Locate the cell with the specified text and output its (X, Y) center coordinate. 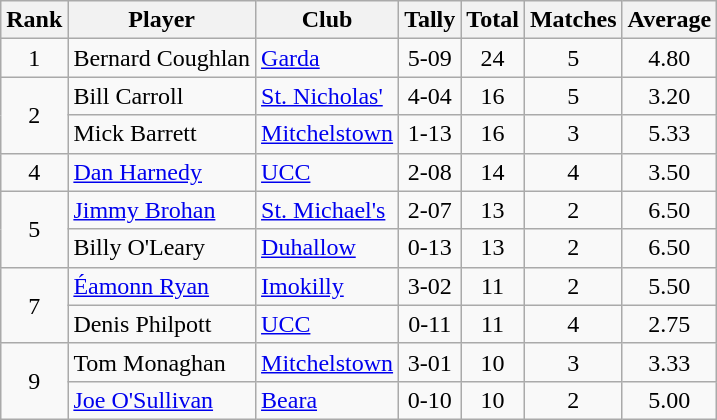
Tom Monaghan (162, 362)
Éamonn Ryan (162, 286)
7 (34, 305)
Bernard Coughlan (162, 58)
Player (162, 20)
Average (670, 20)
1-13 (430, 134)
Matches (573, 20)
4.80 (670, 58)
0-13 (430, 248)
9 (34, 381)
24 (493, 58)
Rank (34, 20)
5.50 (670, 286)
Club (328, 20)
2.75 (670, 324)
3-02 (430, 286)
Billy O'Leary (162, 248)
St. Nicholas' (328, 96)
Total (493, 20)
0-10 (430, 400)
0-11 (430, 324)
2-07 (430, 210)
3.50 (670, 172)
St. Michael's (328, 210)
Imokilly (328, 286)
5.00 (670, 400)
1 (34, 58)
5.33 (670, 134)
Tally (430, 20)
Garda (328, 58)
Duhallow (328, 248)
Joe O'Sullivan (162, 400)
Denis Philpott (162, 324)
Mick Barrett (162, 134)
3.33 (670, 362)
Dan Harnedy (162, 172)
3-01 (430, 362)
14 (493, 172)
5-09 (430, 58)
4-04 (430, 96)
3.20 (670, 96)
Bill Carroll (162, 96)
2-08 (430, 172)
Beara (328, 400)
Jimmy Brohan (162, 210)
